Scan for the cell matching the given text and deliver its [X, Y] coordinate at center. 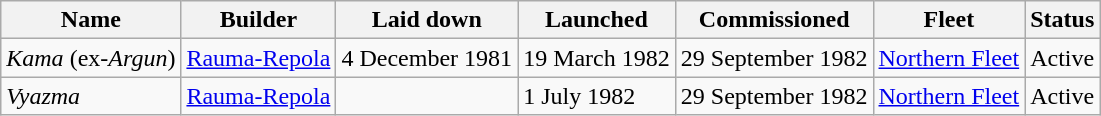
Builder [258, 20]
19 March 1982 [597, 58]
Kama (ex-Argun) [91, 58]
Vyazma [91, 96]
Name [91, 20]
Launched [597, 20]
4 December 1981 [427, 58]
Fleet [949, 20]
Status [1062, 20]
Commissioned [774, 20]
1 July 1982 [597, 96]
Laid down [427, 20]
